Determine the [x, y] coordinate at the center of the cell enclosing the given text.  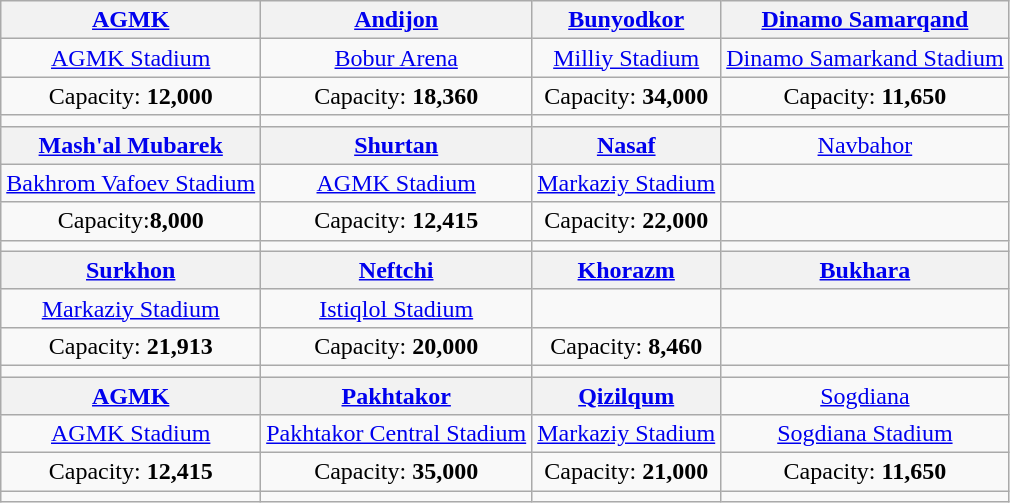
Capacity: 34,000 [626, 96]
Capacity:8,000 [131, 221]
Bobur Arena [396, 58]
Sogdiana Stadium [865, 434]
Capacity: 35,000 [396, 472]
Navbahor [865, 145]
Capacity: 21,000 [626, 472]
Bukhara [865, 270]
Istiqlol Stadium [396, 308]
Surkhon [131, 270]
Nasaf [626, 145]
Bunyodkor [626, 20]
Sogdiana [865, 395]
Capacity: 8,460 [626, 346]
Mash'al Mubarek [131, 145]
Capacity: 20,000 [396, 346]
Andijon [396, 20]
Dinamo Samarqand [865, 20]
Neftchi [396, 270]
Milliy Stadium [626, 58]
Capacity: 12,000 [131, 96]
Capacity: 18,360 [396, 96]
Qizilqum [626, 395]
Capacity: 22,000 [626, 221]
Khorazm [626, 270]
Pakhtakor [396, 395]
Capacity: 21,913 [131, 346]
Bakhrom Vafoev Stadium [131, 183]
Dinamo Samarkand Stadium [865, 58]
Pakhtakor Central Stadium [396, 434]
Shurtan [396, 145]
